For the text-containing cell, return its midpoint in (X, Y) coordinate format. 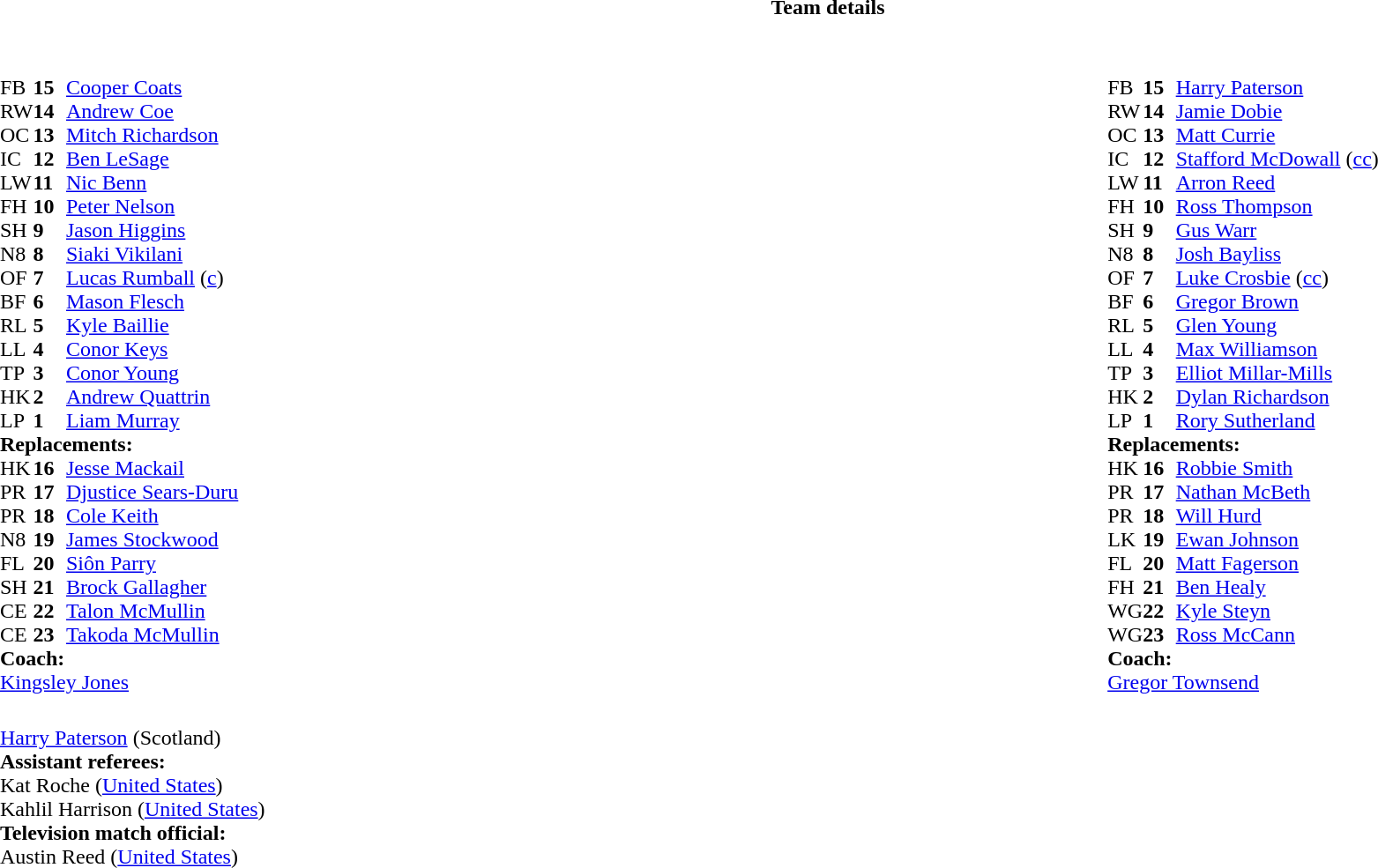
Peter Nelson (152, 206)
James Stockwood (152, 539)
Conor Young (152, 374)
Siaki Vikilani (152, 254)
Replacements: (119, 444)
Brock Gallagher (152, 587)
Conor Keys (152, 349)
Talon McMullin (152, 612)
Cooper Coats (152, 88)
Jesse Mackail (152, 469)
Djustice Sears-Duru (152, 492)
Mason Flesch (152, 301)
Coach: (119, 659)
Mitch Richardson (152, 136)
Siôn Parry (152, 564)
Kingsley Jones (119, 682)
LK (1125, 539)
Cole Keith (152, 516)
Kyle Baillie (152, 326)
Takoda McMullin (152, 634)
Andrew Coe (152, 111)
Liam Murray (152, 421)
Ben LeSage (152, 159)
Nic Benn (152, 183)
Andrew Quattrin (152, 397)
Lucas Rumball (c) (152, 278)
Jason Higgins (152, 231)
